Return [X, Y] of the center of cell containing provided text 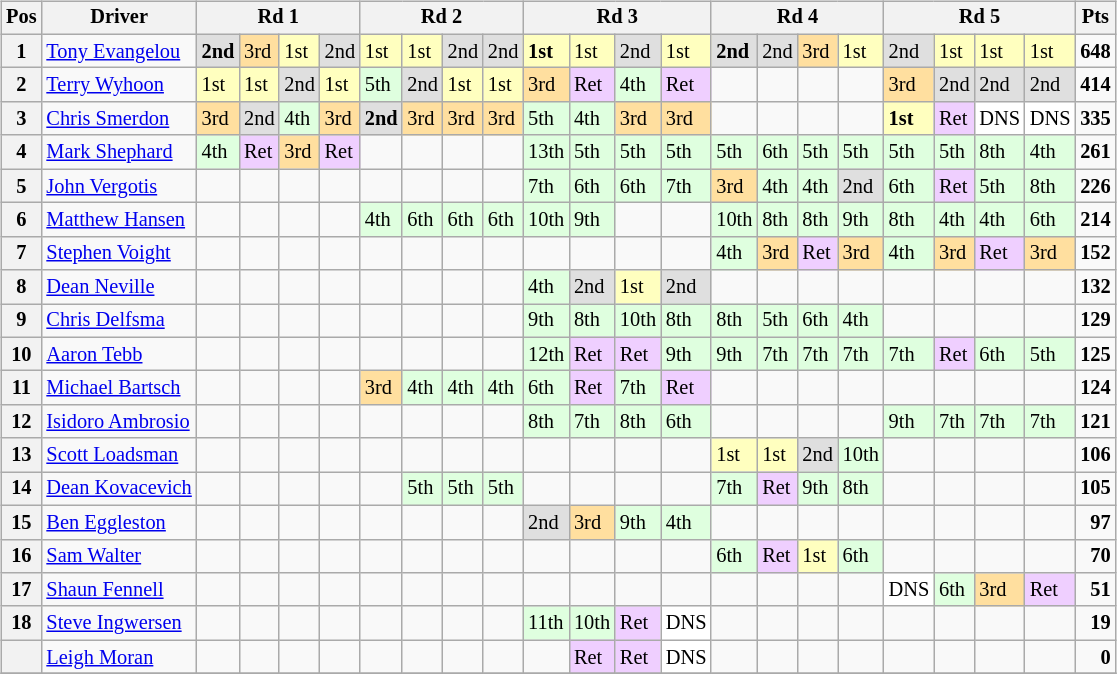
4 [21, 152]
Steve Ingwersen [118, 623]
8 [21, 287]
3 [21, 119]
214 [1095, 220]
Aaron Tebb [118, 354]
Shaun Fennell [118, 590]
Chris Delfsma [118, 321]
414 [1095, 85]
10 [21, 354]
Dean Neville [118, 287]
5 [21, 186]
16 [21, 556]
Michael Bartsch [118, 388]
Tony Evangelou [118, 51]
Rd 4 [797, 18]
121 [1095, 422]
Chris Smerdon [118, 119]
51 [1095, 590]
132 [1095, 287]
106 [1095, 455]
261 [1095, 152]
125 [1095, 354]
Stephen Voight [118, 253]
9 [21, 321]
Rd 3 [617, 18]
Leigh Moran [118, 657]
Rd 1 [278, 18]
70 [1095, 556]
13 [21, 455]
12th [546, 354]
Terry Wyhoon [118, 85]
13th [546, 152]
11 [21, 388]
152 [1095, 253]
Dean Kovacevich [118, 489]
0 [1095, 657]
Rd 5 [980, 18]
226 [1095, 186]
1 [21, 51]
19 [1095, 623]
Pts [1095, 18]
7 [21, 253]
Matthew Hansen [118, 220]
Rd 2 [442, 18]
Isidoro Ambrosio [118, 422]
John Vergotis [118, 186]
11th [546, 623]
124 [1095, 388]
14 [21, 489]
18 [21, 623]
6 [21, 220]
Ben Eggleston [118, 522]
15 [21, 522]
Scott Loadsman [118, 455]
335 [1095, 119]
Sam Walter [118, 556]
12 [21, 422]
105 [1095, 489]
648 [1095, 51]
129 [1095, 321]
Driver [118, 18]
Pos [21, 18]
97 [1095, 522]
17 [21, 590]
2 [21, 85]
Mark Shephard [118, 152]
